Search for the cell housing the specified text and yield its (x, y) center coordinate. 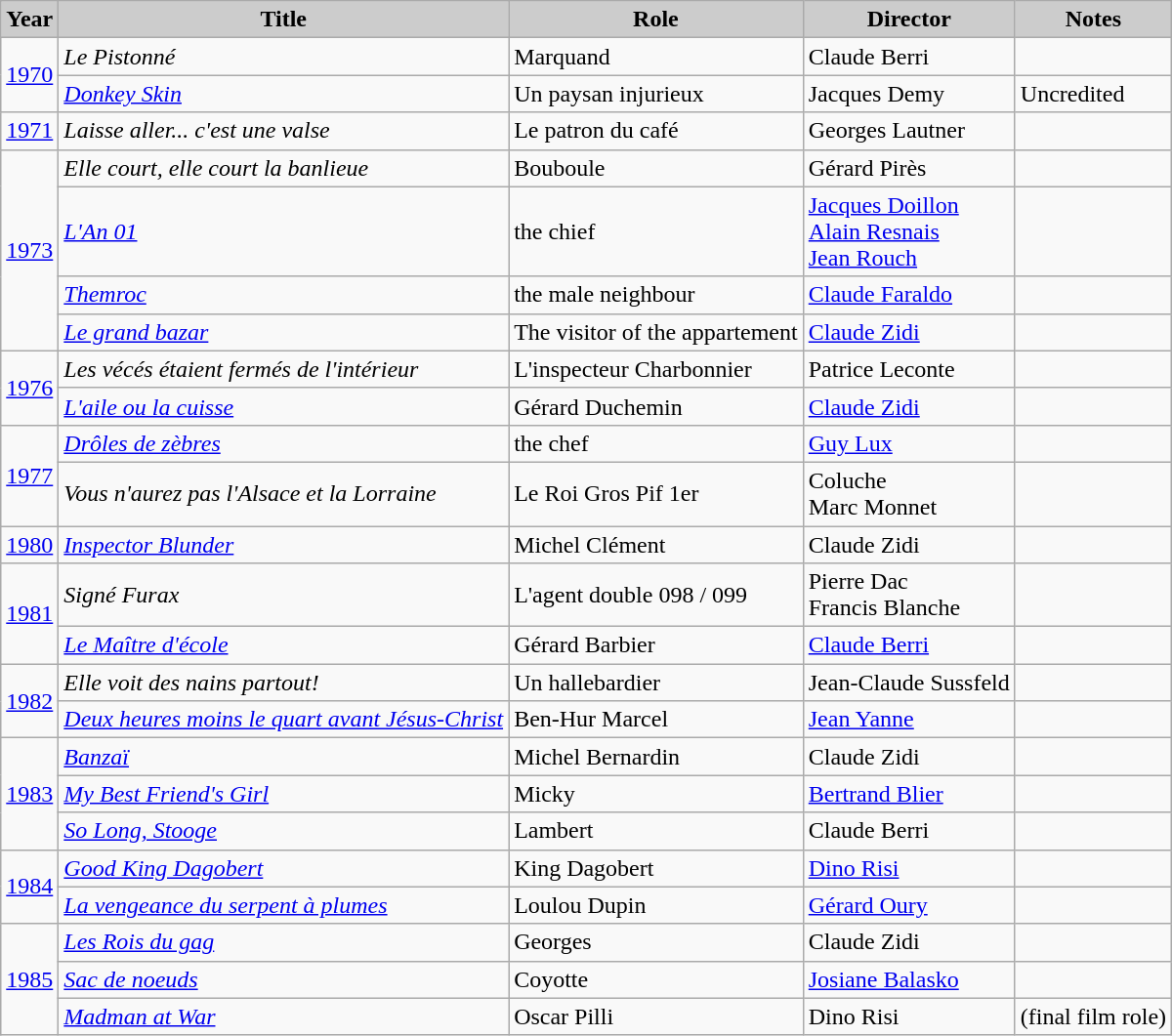
Bertrand Blier (908, 794)
Themroc (283, 295)
Notes (1093, 20)
1984 (29, 887)
Loulou Dupin (656, 905)
Le Pistonné (283, 57)
Marquand (656, 57)
1973 (29, 250)
Le Roi Gros Pif 1er (656, 494)
Claude Faraldo (908, 295)
Deux heures moins le quart avant Jésus-Christ (283, 720)
Lambert (656, 831)
the male neighbour (656, 295)
Gérard Barbier (656, 645)
Vous n'aurez pas l'Alsace et la Lorraine (283, 494)
L'aile ou la cuisse (283, 406)
My Best Friend's Girl (283, 794)
1983 (29, 794)
Jean-Claude Sussfeld (908, 683)
Pierre DacFrancis Blanche (908, 596)
Patrice Leconte (908, 369)
1981 (29, 613)
Le Maître d'école (283, 645)
Uncredited (1093, 94)
Micky (656, 794)
Elle court, elle court la banlieue (283, 168)
So Long, Stooge (283, 831)
Michel Bernardin (656, 757)
Gérard Oury (908, 905)
Jacques DoillonAlain ResnaisJean Rouch (908, 231)
Jean Yanne (908, 720)
1985 (29, 979)
1980 (29, 544)
Josiane Balasko (908, 979)
Georges (656, 942)
The visitor of the appartement (656, 332)
Georges Lautner (908, 131)
Le grand bazar (283, 332)
Donkey Skin (283, 94)
Bouboule (656, 168)
Michel Clément (656, 544)
1976 (29, 388)
Oscar Pilli (656, 1016)
Inspector Blunder (283, 544)
Les vécés étaient fermés de l'intérieur (283, 369)
Un paysan injurieux (656, 94)
1977 (29, 475)
1970 (29, 75)
Director (908, 20)
Guy Lux (908, 443)
Good King Dagobert (283, 868)
(final film role) (1093, 1016)
Gérard Duchemin (656, 406)
1971 (29, 131)
Laisse aller... c'est une valse (283, 131)
Elle voit des nains partout! (283, 683)
the chief (656, 231)
Signé Furax (283, 596)
Les Rois du gag (283, 942)
Ben-Hur Marcel (656, 720)
Drôles de zèbres (283, 443)
La vengeance du serpent à plumes (283, 905)
Role (656, 20)
1982 (29, 701)
King Dagobert (656, 868)
Banzaï (283, 757)
the chef (656, 443)
Coyotte (656, 979)
Le patron du café (656, 131)
ColucheMarc Monnet (908, 494)
Jacques Demy (908, 94)
Title (283, 20)
Year (29, 20)
Un hallebardier (656, 683)
L'agent double 098 / 099 (656, 596)
Madman at War (283, 1016)
L'An 01 (283, 231)
L'inspecteur Charbonnier (656, 369)
Gérard Pirès (908, 168)
Sac de noeuds (283, 979)
